Output the (X, Y) coordinate of the center of the cell containing the given text.  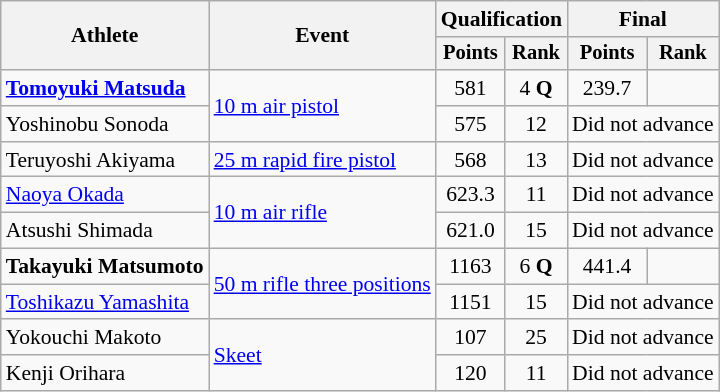
Kenji Orihara (105, 373)
621.0 (470, 231)
1151 (470, 302)
568 (470, 160)
Yoshinobu Sonoda (105, 124)
Teruyoshi Akiyama (105, 160)
Toshikazu Yamashita (105, 302)
Skeet (322, 356)
Event (322, 36)
120 (470, 373)
Atsushi Shimada (105, 231)
Naoya Okada (105, 195)
6 Q (536, 267)
1163 (470, 267)
Athlete (105, 36)
441.4 (607, 267)
4 Q (536, 88)
50 m rifle three positions (322, 284)
Qualification (502, 19)
25 m rapid fire pistol (322, 160)
575 (470, 124)
Takayuki Matsumoto (105, 267)
Final (643, 19)
10 m air rifle (322, 212)
Tomoyuki Matsuda (105, 88)
13 (536, 160)
25 (536, 338)
581 (470, 88)
107 (470, 338)
12 (536, 124)
239.7 (607, 88)
Yokouchi Makoto (105, 338)
10 m air pistol (322, 106)
623.3 (470, 195)
